Pinpoint the cell where the given text exists, returning its (X, Y) midpoint coordinate. 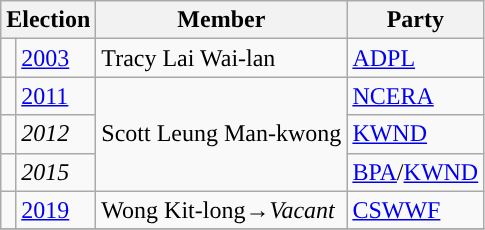
KWND (416, 134)
2011 (56, 96)
NCERA (416, 96)
Wong Kit-long→Vacant (222, 210)
2012 (56, 134)
2019 (56, 210)
Member (222, 20)
CSWWF (416, 210)
2015 (56, 172)
Election (48, 20)
Party (416, 20)
Tracy Lai Wai-lan (222, 58)
ADPL (416, 58)
Scott Leung Man-kwong (222, 134)
BPA/KWND (416, 172)
2003 (56, 58)
